Return the [x, y] coordinate for the center point of the cell that contains the specified text.  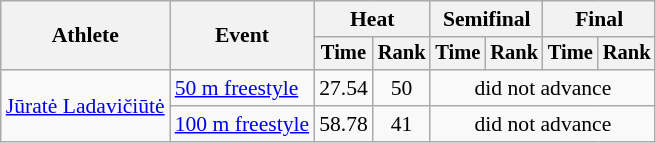
50 m freestyle [242, 88]
50 [402, 88]
Athlete [86, 36]
Semifinal [486, 19]
Heat [372, 19]
41 [402, 124]
27.54 [344, 88]
Event [242, 36]
58.78 [344, 124]
100 m freestyle [242, 124]
Final [599, 19]
Jūratė Ladavičiūtė [86, 106]
